Find where the given text appears and provide that cell's center as [x, y] coordinate. 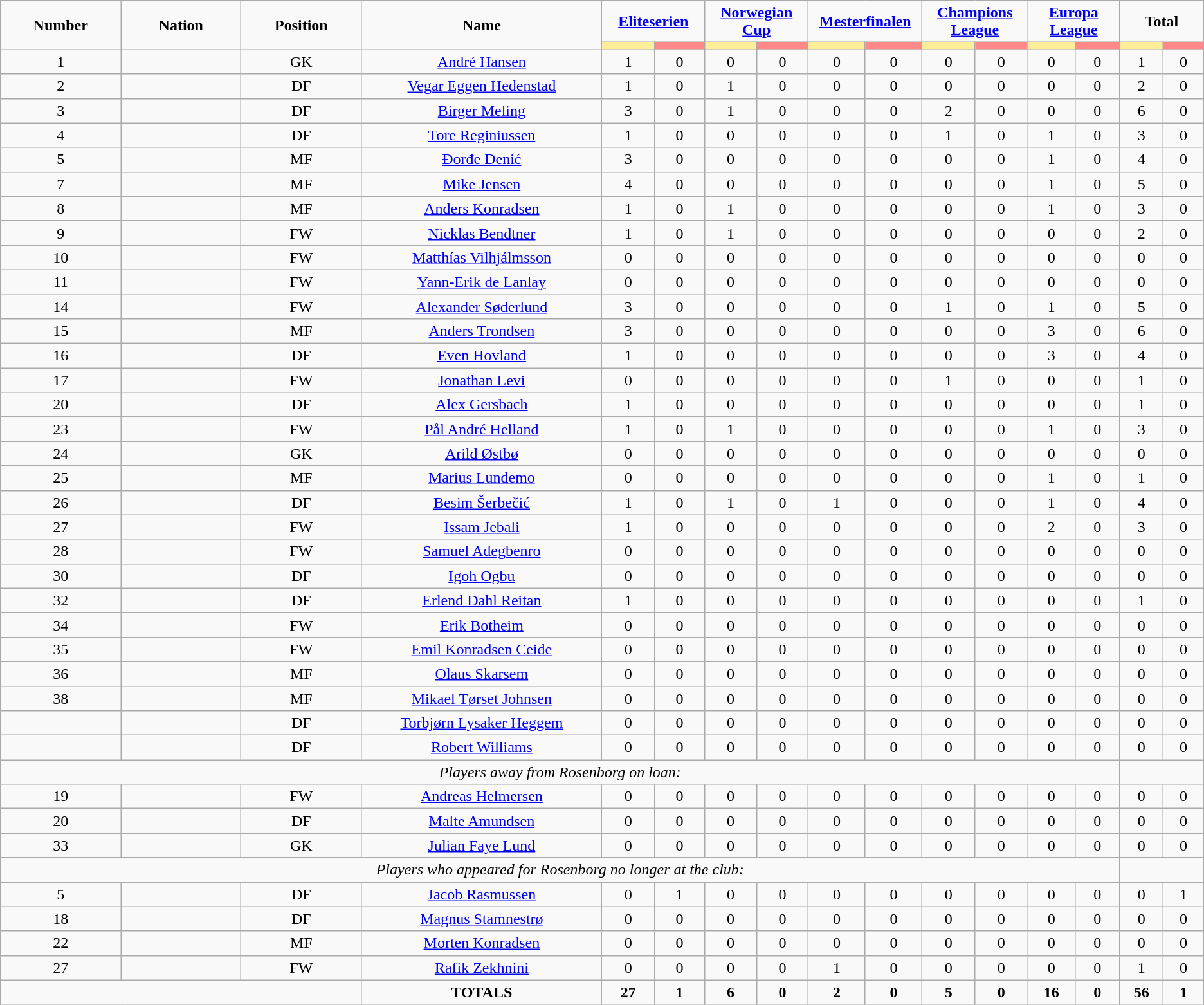
7 [60, 184]
Eliteserien [653, 22]
11 [60, 282]
Name [482, 25]
Anders Trondsen [482, 331]
Julian Faye Lund [482, 845]
24 [60, 454]
Andreas Helmersen [482, 797]
Robert Williams [482, 748]
10 [60, 257]
Erik Botheim [482, 625]
35 [60, 649]
Alex Gersbach [482, 405]
Vegar Eggen Hedenstad [482, 86]
Champions League [975, 22]
Olaus Skarsem [482, 674]
14 [60, 307]
Players away from Rosenborg on loan: [560, 772]
9 [60, 233]
Samuel Adegbenro [482, 551]
Magnus Stamnestrø [482, 919]
Birger Meling [482, 111]
Yann-Erik de Lanlay [482, 282]
Matthías Vilhjálmsson [482, 257]
34 [60, 625]
Position [301, 25]
Mesterfinalen [866, 22]
Rafik Zekhnini [482, 968]
Number [60, 25]
TOTALS [482, 992]
32 [60, 600]
26 [60, 502]
38 [60, 698]
18 [60, 919]
Total [1162, 22]
Marius Lundemo [482, 478]
23 [60, 429]
15 [60, 331]
Đorđe Denić [482, 160]
28 [60, 551]
Europa League [1074, 22]
Nicklas Bendtner [482, 233]
Jacob Rasmussen [482, 894]
Emil Konradsen Ceide [482, 649]
56 [1142, 992]
30 [60, 576]
19 [60, 797]
Igoh Ogbu [482, 576]
Jonathan Levi [482, 380]
22 [60, 943]
17 [60, 380]
Malte Amundsen [482, 821]
Arild Østbø [482, 454]
Pål André Helland [482, 429]
Nation [181, 25]
Mike Jensen [482, 184]
Morten Konradsen [482, 943]
Alexander Søderlund [482, 307]
Norwegian Cup [756, 22]
Besim Šerbečić [482, 502]
Tore Reginiussen [482, 135]
Torbjørn Lysaker Heggem [482, 723]
Anders Konradsen [482, 208]
André Hansen [482, 62]
25 [60, 478]
Erlend Dahl Reitan [482, 600]
33 [60, 845]
36 [60, 674]
Issam Jebali [482, 527]
8 [60, 208]
Players who appeared for Rosenborg no longer at the club: [560, 870]
Mikael Tørset Johnsen [482, 698]
Even Hovland [482, 356]
